Scan for the cell matching the given text and deliver its [X, Y] coordinate at center. 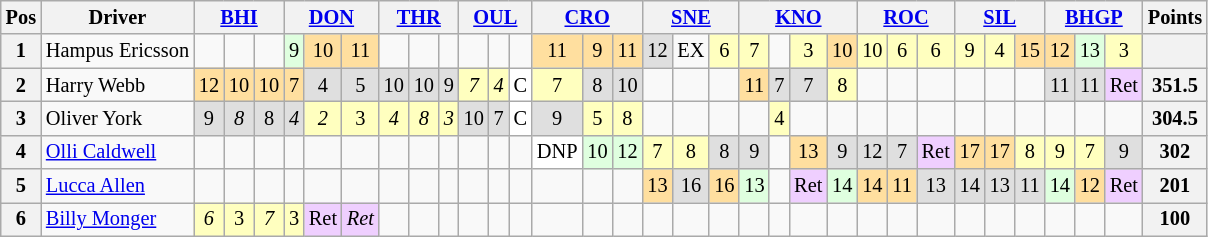
Lucca Allen [118, 186]
1 [21, 51]
351.5 [1175, 85]
Hampus Ericsson [118, 51]
THR [419, 17]
201 [1175, 186]
ROC [906, 17]
Billy Monger [118, 219]
BHI [239, 17]
302 [1175, 152]
15 [1030, 51]
KNO [798, 17]
Harry Webb [118, 85]
Oliver York [118, 118]
DON [332, 17]
EX [690, 51]
SIL [1000, 17]
OUL [496, 17]
Pos [21, 17]
304.5 [1175, 118]
100 [1175, 219]
SNE [690, 17]
CRO [588, 17]
Points [1175, 17]
DNP [557, 152]
Olli Caldwell [118, 152]
BHGP [1094, 17]
Driver [118, 17]
